Return the [X, Y] coordinate for the center point of the cell that contains the specified text.  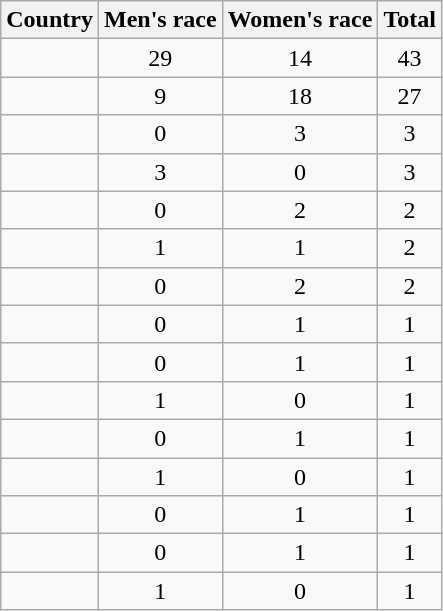
18 [300, 96]
43 [410, 58]
Country [50, 20]
9 [160, 96]
14 [300, 58]
27 [410, 96]
Men's race [160, 20]
29 [160, 58]
Women's race [300, 20]
Total [410, 20]
